Output the (X, Y) coordinate of the center of the cell containing the given text.  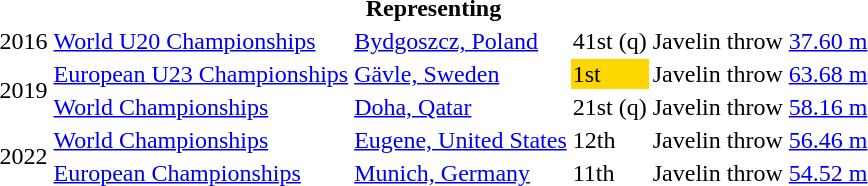
41st (q) (610, 41)
21st (q) (610, 107)
Bydgoszcz, Poland (461, 41)
Eugene, United States (461, 140)
Gävle, Sweden (461, 74)
European U23 Championships (201, 74)
12th (610, 140)
Doha, Qatar (461, 107)
World U20 Championships (201, 41)
1st (610, 74)
